Output the (x, y) coordinate of the center of the cell containing the given text.  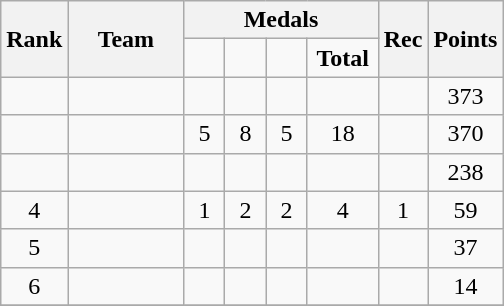
8 (246, 134)
18 (342, 134)
Total (342, 58)
14 (466, 286)
Rec (403, 39)
Rank (34, 39)
37 (466, 248)
373 (466, 96)
6 (34, 286)
238 (466, 172)
59 (466, 210)
370 (466, 134)
Medals (281, 20)
Team (126, 39)
Points (466, 39)
